Output the (x, y) coordinate of the center of the cell containing the given text.  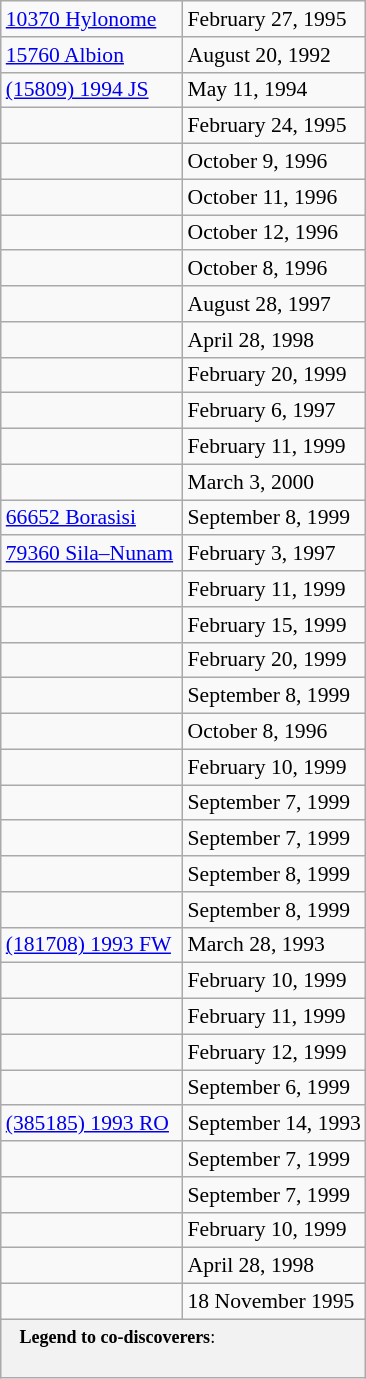
18 November 1995 (274, 1302)
August 28, 1997 (274, 304)
(181708) 1993 FW (92, 945)
February 3, 1997 (274, 554)
February 6, 1997 (274, 411)
March 28, 1993 (274, 945)
(385185) 1993 RO (92, 1124)
79360 Sila–Nunam (92, 554)
(15809) 1994 JS (92, 90)
September 6, 1999 (274, 1088)
Legend to co-discoverers: (184, 1348)
February 12, 1999 (274, 1052)
October 12, 1996 (274, 233)
March 3, 2000 (274, 482)
September 14, 1993 (274, 1124)
October 11, 1996 (274, 197)
August 20, 1992 (274, 55)
February 27, 1995 (274, 19)
15760 Albion (92, 55)
10370 Hylonome (92, 19)
February 15, 1999 (274, 625)
October 9, 1996 (274, 162)
66652 Borasisi (92, 518)
May 11, 1994 (274, 90)
February 24, 1995 (274, 126)
